Detect which cell encompasses the target text, then output its (X, Y) center coordinate. 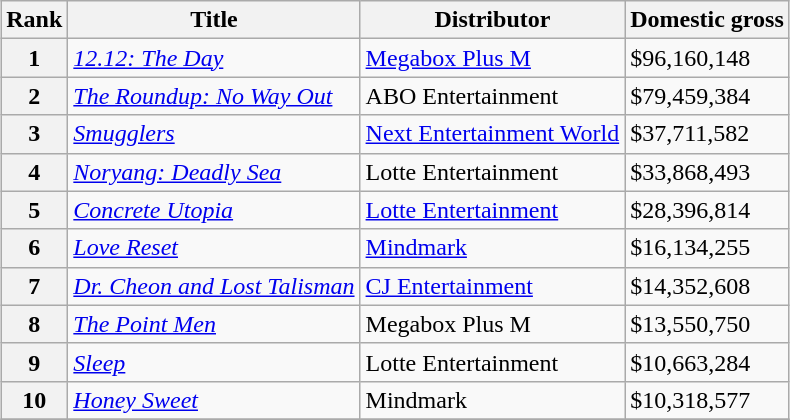
$13,550,750 (708, 324)
$28,396,814 (708, 210)
4 (34, 172)
$14,352,608 (708, 286)
9 (34, 362)
6 (34, 248)
Sleep (214, 362)
$33,868,493 (708, 172)
Dr. Cheon and Lost Talisman (214, 286)
The Roundup: No Way Out (214, 96)
10 (34, 400)
$10,318,577 (708, 400)
$79,459,384 (708, 96)
1 (34, 58)
$16,134,255 (708, 248)
CJ Entertainment (492, 286)
The Point Men (214, 324)
Love Reset (214, 248)
Smugglers (214, 134)
Domestic gross (708, 20)
3 (34, 134)
Distributor (492, 20)
$96,160,148 (708, 58)
Honey Sweet (214, 400)
12.12: The Day (214, 58)
2 (34, 96)
8 (34, 324)
Noryang: Deadly Sea (214, 172)
Next Entertainment World (492, 134)
5 (34, 210)
Concrete Utopia (214, 210)
Title (214, 20)
Rank (34, 20)
$10,663,284 (708, 362)
7 (34, 286)
$37,711,582 (708, 134)
ABO Entertainment (492, 96)
